Identify which cell holds the provided text, then report its [x, y] central coordinate. 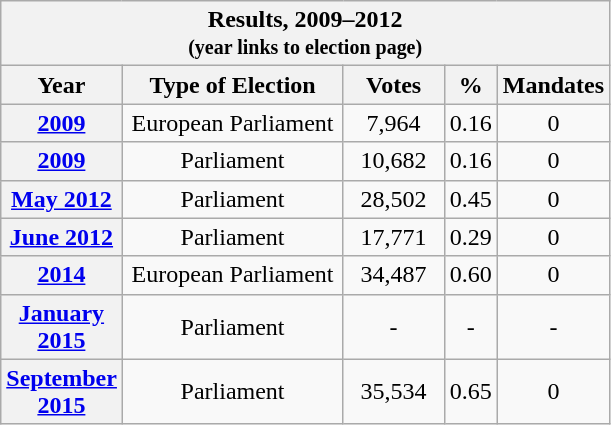
28,502 [394, 199]
0.65 [470, 392]
34,487 [394, 275]
September 2015 [62, 392]
January 2015 [62, 326]
Results, 2009–2012(year links to election page) [306, 34]
35,534 [394, 392]
Mandates [553, 85]
0.60 [470, 275]
Year [62, 85]
0.29 [470, 237]
% [470, 85]
7,964 [394, 123]
10,682 [394, 161]
June 2012 [62, 237]
Votes [394, 85]
0.45 [470, 199]
May 2012 [62, 199]
17,771 [394, 237]
Type of Election [232, 85]
2014 [62, 275]
